For the text-containing cell, return its midpoint in (x, y) coordinate format. 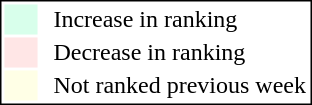
Not ranked previous week (180, 85)
Decrease in ranking (180, 53)
Increase in ranking (180, 19)
